Locate the cell with the specified text and output its [x, y] center coordinate. 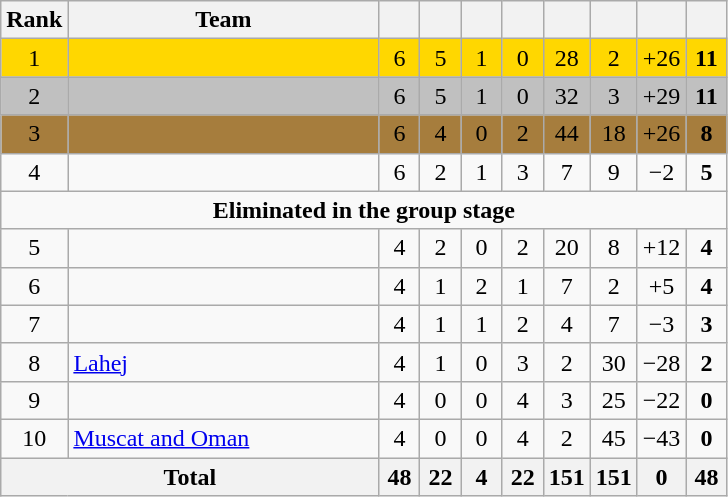
18 [614, 134]
Muscat and Oman [224, 438]
−43 [662, 438]
32 [566, 96]
44 [566, 134]
Eliminated in the group stage [364, 210]
28 [566, 58]
25 [614, 400]
−3 [662, 324]
Total [190, 477]
−22 [662, 400]
Team [224, 20]
Lahej [224, 362]
10 [34, 438]
−2 [662, 172]
45 [614, 438]
−28 [662, 362]
Rank [34, 20]
+12 [662, 248]
+29 [662, 96]
+5 [662, 286]
30 [614, 362]
20 [566, 248]
